Extract the [X, Y] coordinate from the center of the cell holding the provided text.  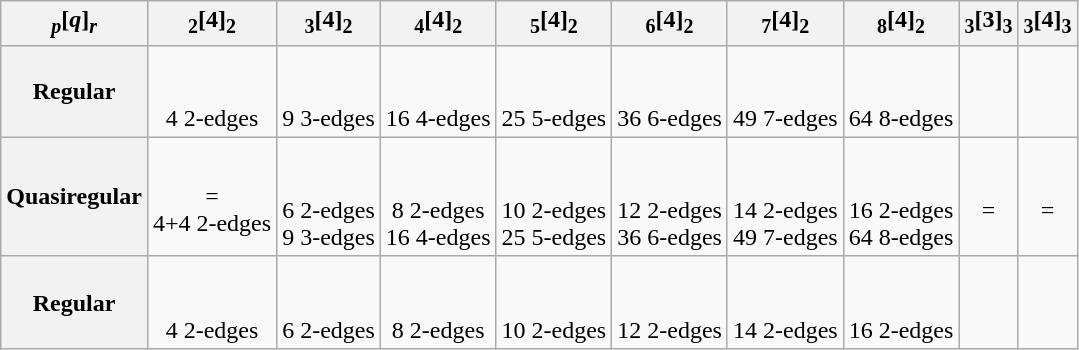
3[3]3 [988, 23]
10 2-edges25 5-edges [554, 196]
10 2-edges [554, 302]
p[q]r [74, 23]
49 7-edges [785, 91]
3[4]2 [329, 23]
64 8-edges [901, 91]
Quasiregular [74, 196]
16 4-edges [438, 91]
8[4]2 [901, 23]
12 2-edges [670, 302]
16 2-edges64 8-edges [901, 196]
25 5-edges [554, 91]
14 2-edges49 7-edges [785, 196]
6[4]2 [670, 23]
8 2-edges16 4-edges [438, 196]
7[4]2 [785, 23]
9 3-edges [329, 91]
8 2-edges [438, 302]
3[4]3 [1048, 23]
2[4]2 [212, 23]
5[4]2 [554, 23]
4[4]2 [438, 23]
6 2-edges9 3-edges [329, 196]
16 2-edges [901, 302]
= 4+4 2-edges [212, 196]
14 2-edges [785, 302]
12 2-edges36 6-edges [670, 196]
6 2-edges [329, 302]
36 6-edges [670, 91]
